Search for the cell housing the specified text and yield its [x, y] center coordinate. 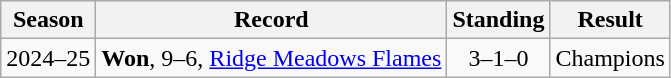
Season [48, 20]
2024–25 [48, 58]
Standing [498, 20]
Champions [610, 58]
Record [272, 20]
Result [610, 20]
Won, 9–6, Ridge Meadows Flames [272, 58]
3–1–0 [498, 58]
